Detect which cell encompasses the target text, then output its [x, y] center coordinate. 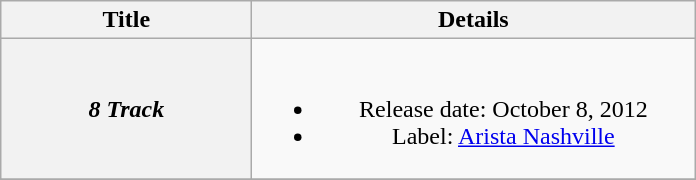
Release date: October 8, 2012Label: Arista Nashville [474, 109]
Title [126, 20]
Details [474, 20]
8 Track [126, 109]
